Search for the cell housing the specified text and yield its (x, y) center coordinate. 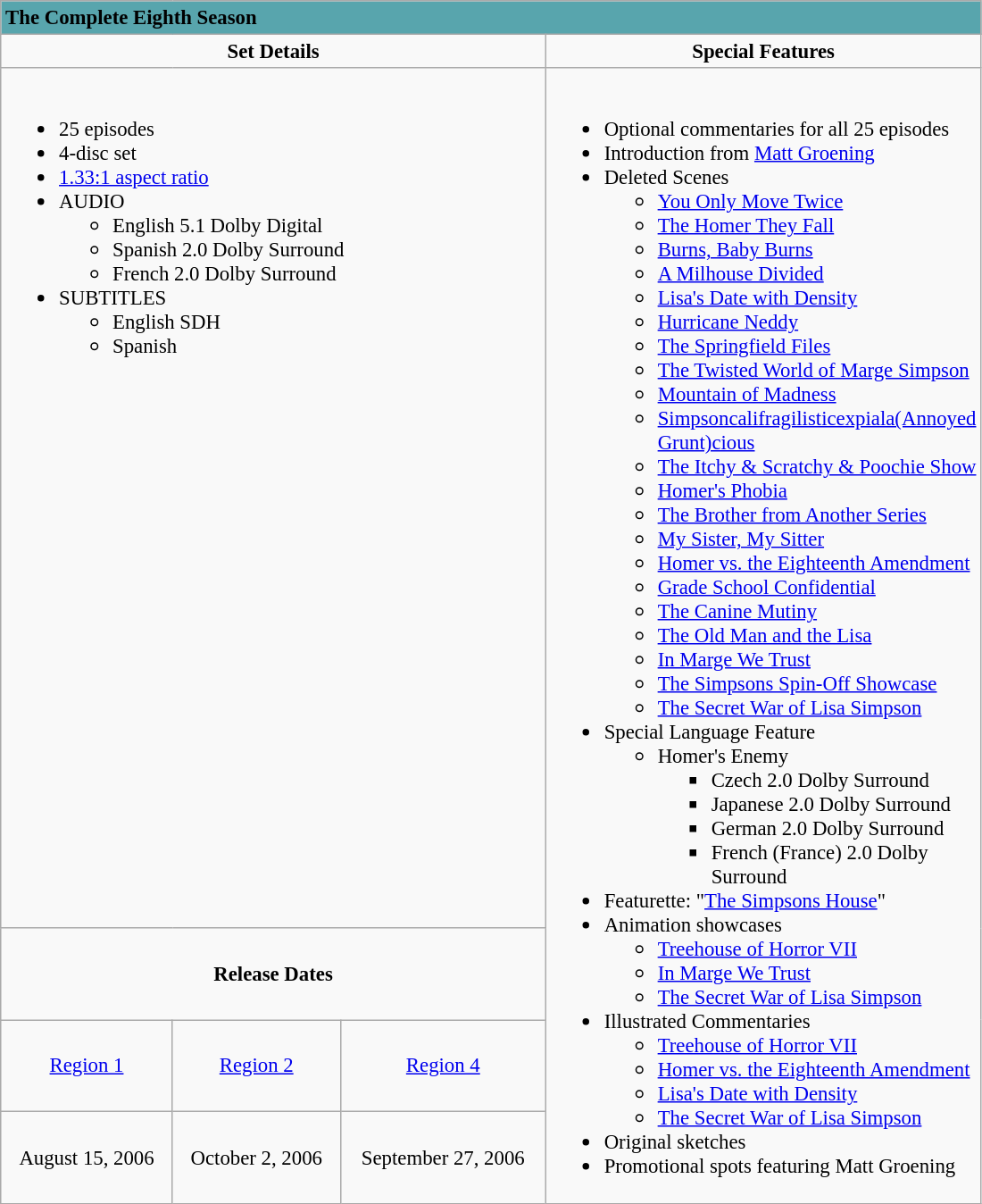
Set Details (273, 52)
Region 2 (256, 1066)
The Complete Eighth Season (491, 18)
September 27, 2006 (443, 1158)
Region 1 (87, 1066)
25 episodes4-disc set1.33:1 aspect ratioAUDIOEnglish 5.1 Dolby DigitalSpanish 2.0 Dolby SurroundFrench 2.0 Dolby SurroundSUBTITLESEnglish SDHSpanish (273, 498)
October 2, 2006 (256, 1158)
Special Features (762, 52)
Release Dates (273, 975)
August 15, 2006 (87, 1158)
Region 4 (443, 1066)
